Detect which cell encompasses the target text, then output its (x, y) center coordinate. 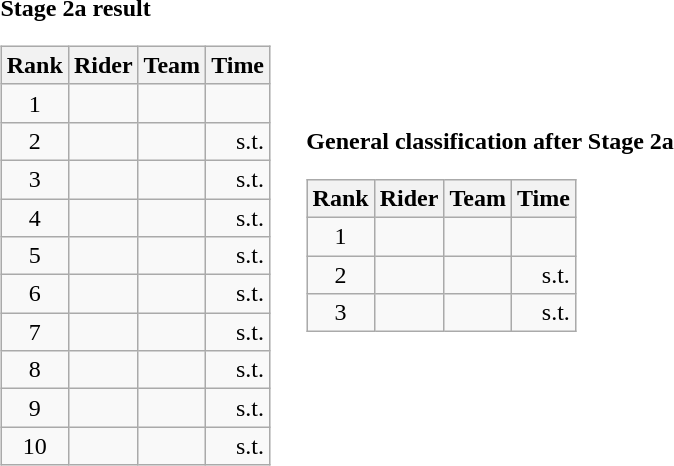
7 (34, 332)
4 (34, 217)
10 (34, 446)
5 (34, 256)
9 (34, 408)
6 (34, 294)
8 (34, 370)
